Capture the cell that displays the provided text and extract its [x, y] central coordinate. 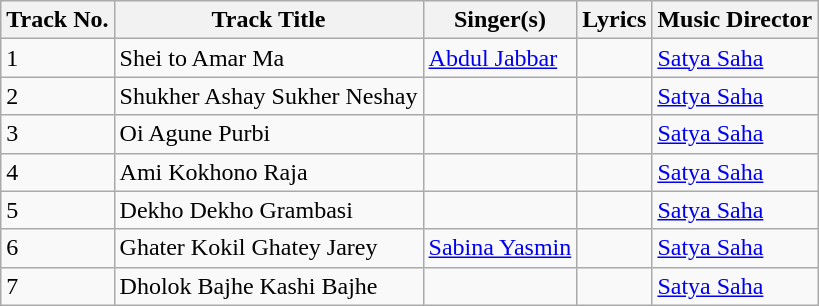
Ghater Kokil Ghatey Jarey [268, 248]
7 [58, 286]
Dekho Dekho Grambasi [268, 210]
Ami Kokhono Raja [268, 172]
6 [58, 248]
Abdul Jabbar [500, 58]
Music Director [735, 20]
5 [58, 210]
Dholok Bajhe Kashi Bajhe [268, 286]
Sabina Yasmin [500, 248]
Shukher Ashay Sukher Neshay [268, 96]
2 [58, 96]
Lyrics [614, 20]
1 [58, 58]
Track Title [268, 20]
Track No. [58, 20]
Singer(s) [500, 20]
3 [58, 134]
Shei to Amar Ma [268, 58]
Oi Agune Purbi [268, 134]
4 [58, 172]
